Return (x, y) of the center of cell containing provided text 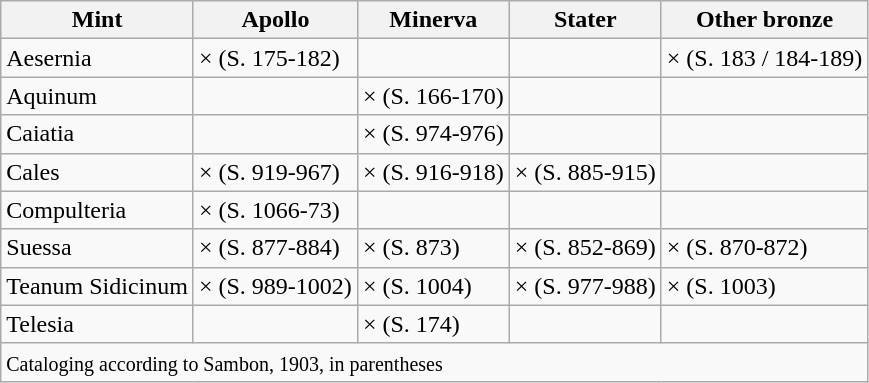
× (S. 852-869) (585, 248)
Caiatia (98, 134)
Suessa (98, 248)
Telesia (98, 324)
× (S. 1066-73) (275, 210)
Aesernia (98, 58)
Mint (98, 20)
Other bronze (764, 20)
× (S. 1003) (764, 286)
Aquinum (98, 96)
× (S. 870-872) (764, 248)
Cataloging according to Sambon, 1903, in parentheses (434, 362)
× (S. 174) (433, 324)
Teanum Sidicinum (98, 286)
× (S. 175-182) (275, 58)
Compulteria (98, 210)
× (S. 916-918) (433, 172)
× (S. 873) (433, 248)
× (S. 1004) (433, 286)
Cales (98, 172)
Apollo (275, 20)
× (S. 977-988) (585, 286)
× (S. 183 / 184-189) (764, 58)
× (S. 166-170) (433, 96)
Minerva (433, 20)
× (S. 989-1002) (275, 286)
Stater (585, 20)
× (S. 885-915) (585, 172)
× (S. 974-976) (433, 134)
× (S. 877-884) (275, 248)
× (S. 919-967) (275, 172)
